Identify which cell holds the provided text, then report its [x, y] central coordinate. 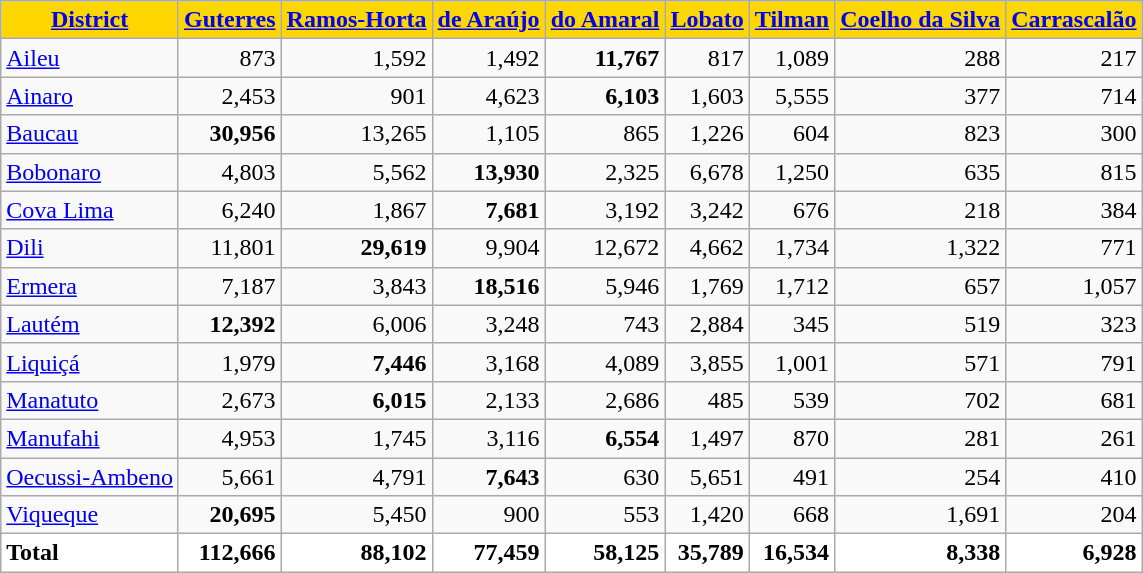
410 [1074, 477]
2,686 [605, 400]
58,125 [605, 553]
2,884 [707, 324]
11,767 [605, 58]
900 [488, 515]
3,116 [488, 438]
4,623 [488, 96]
7,643 [488, 477]
702 [920, 400]
112,666 [230, 553]
300 [1074, 134]
6,678 [707, 172]
35,789 [707, 553]
9,904 [488, 248]
1,420 [707, 515]
1,691 [920, 515]
519 [920, 324]
3,168 [488, 362]
Carrascalão [1074, 20]
553 [605, 515]
7,446 [356, 362]
217 [1074, 58]
384 [1074, 210]
345 [792, 324]
3,242 [707, 210]
Ermera [90, 286]
714 [1074, 96]
1,250 [792, 172]
681 [1074, 400]
630 [605, 477]
1,592 [356, 58]
Lautém [90, 324]
1,979 [230, 362]
1,057 [1074, 286]
11,801 [230, 248]
12,392 [230, 324]
Viqueque [90, 515]
1,603 [707, 96]
4,089 [605, 362]
5,450 [356, 515]
377 [920, 96]
5,562 [356, 172]
6,554 [605, 438]
Baucau [90, 134]
1,769 [707, 286]
3,248 [488, 324]
Dili [90, 248]
do Amaral [605, 20]
657 [920, 286]
5,555 [792, 96]
2,133 [488, 400]
Ramos-Horta [356, 20]
5,946 [605, 286]
Coelho da Silva [920, 20]
13,265 [356, 134]
901 [356, 96]
2,325 [605, 172]
12,672 [605, 248]
4,803 [230, 172]
323 [1074, 324]
Lobato [707, 20]
Aileu [90, 58]
2,453 [230, 96]
13,930 [488, 172]
865 [605, 134]
1,867 [356, 210]
6,015 [356, 400]
29,619 [356, 248]
870 [792, 438]
District [90, 20]
16,534 [792, 553]
7,187 [230, 286]
1,089 [792, 58]
281 [920, 438]
668 [792, 515]
5,661 [230, 477]
3,855 [707, 362]
Bobonaro [90, 172]
4,953 [230, 438]
1,322 [920, 248]
de Araújo [488, 20]
539 [792, 400]
6,103 [605, 96]
77,459 [488, 553]
18,516 [488, 286]
6,006 [356, 324]
635 [920, 172]
8,338 [920, 553]
218 [920, 210]
604 [792, 134]
873 [230, 58]
4,791 [356, 477]
1,497 [707, 438]
Tilman [792, 20]
1,734 [792, 248]
Liquiçá [90, 362]
1,001 [792, 362]
20,695 [230, 515]
4,662 [707, 248]
743 [605, 324]
Total [90, 553]
771 [1074, 248]
1,712 [792, 286]
288 [920, 58]
2,673 [230, 400]
Manatuto [90, 400]
Cova Lima [90, 210]
1,226 [707, 134]
1,105 [488, 134]
791 [1074, 362]
817 [707, 58]
3,192 [605, 210]
Oecussi-Ambeno [90, 477]
3,843 [356, 286]
7,681 [488, 210]
5,651 [707, 477]
6,240 [230, 210]
571 [920, 362]
485 [707, 400]
1,492 [488, 58]
815 [1074, 172]
Ainaro [90, 96]
88,102 [356, 553]
204 [1074, 515]
30,956 [230, 134]
6,928 [1074, 553]
676 [792, 210]
261 [1074, 438]
491 [792, 477]
1,745 [356, 438]
254 [920, 477]
Manufahi [90, 438]
823 [920, 134]
Guterres [230, 20]
